Locate the cell with the specified text and output its [x, y] center coordinate. 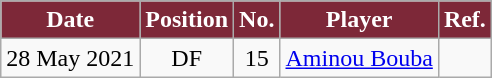
DF [187, 58]
Date [70, 20]
28 May 2021 [70, 58]
Position [187, 20]
No. [257, 20]
Aminou Bouba [359, 58]
15 [257, 58]
Ref. [464, 20]
Player [359, 20]
